Detect which cell encompasses the target text, then output its (X, Y) center coordinate. 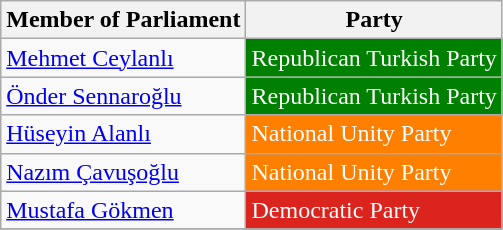
Mustafa Gökmen (124, 210)
Mehmet Ceylanlı (124, 58)
Nazım Çavuşoğlu (124, 172)
Hüseyin Alanlı (124, 134)
Party (374, 20)
Member of Parliament (124, 20)
Democratic Party (374, 210)
Önder Sennaroğlu (124, 96)
